Find where the given text appears and provide that cell's center as (x, y) coordinate. 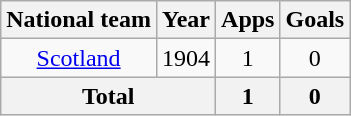
National team (79, 20)
Apps (248, 20)
Scotland (79, 58)
1904 (186, 58)
Year (186, 20)
Total (108, 96)
Goals (315, 20)
